For the text-containing cell, return its midpoint in (x, y) coordinate format. 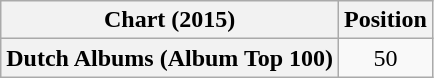
50 (386, 58)
Dutch Albums (Album Top 100) (170, 58)
Position (386, 20)
Chart (2015) (170, 20)
